Search for the cell housing the specified text and yield its (X, Y) center coordinate. 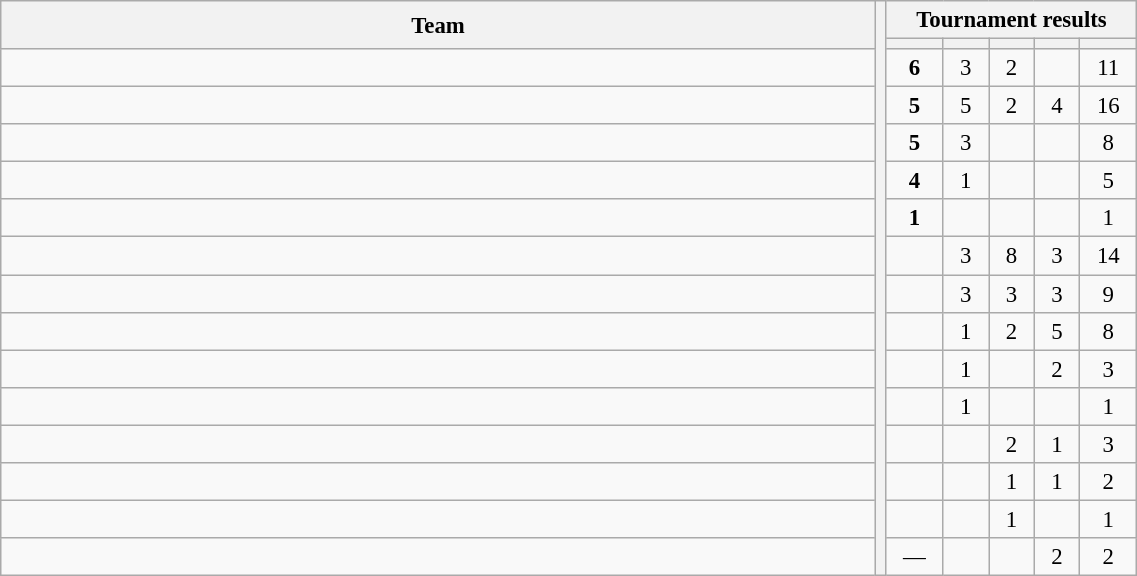
14 (1108, 256)
9 (1108, 294)
Tournament results (1012, 20)
11 (1108, 68)
— (914, 557)
16 (1108, 106)
6 (914, 68)
Team (438, 25)
